Identify which cell holds the provided text, then report its [X, Y] central coordinate. 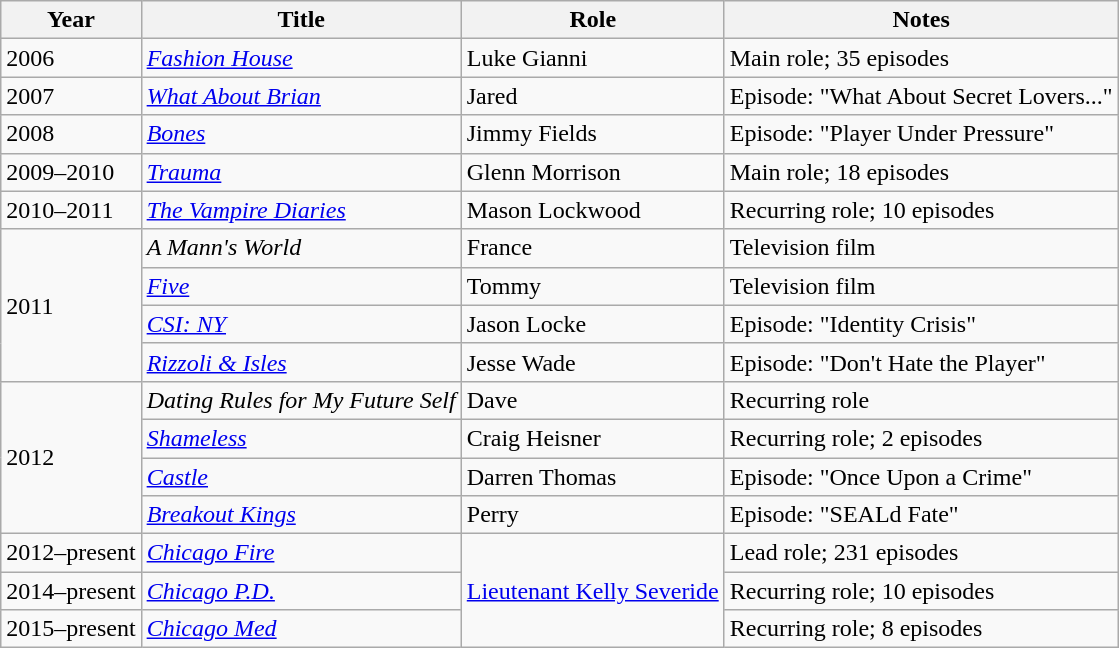
Luke Gianni [592, 58]
What About Brian [301, 96]
Mason Lockwood [592, 210]
Dating Rules for My Future Self [301, 400]
Jimmy Fields [592, 134]
A Mann's World [301, 248]
Recurring role [921, 400]
CSI: NY [301, 324]
Trauma [301, 172]
Dave [592, 400]
Bones [301, 134]
Title [301, 20]
Glenn Morrison [592, 172]
2012 [71, 457]
Role [592, 20]
2010–2011 [71, 210]
Shameless [301, 438]
Year [71, 20]
2014–present [71, 591]
Tommy [592, 286]
Episode: "Player Under Pressure" [921, 134]
Recurring role; 2 episodes [921, 438]
Lieutenant Kelly Severide [592, 591]
Chicago Fire [301, 553]
Chicago P.D. [301, 591]
Jason Locke [592, 324]
2006 [71, 58]
Rizzoli & Isles [301, 362]
Main role; 18 episodes [921, 172]
Chicago Med [301, 629]
Episode: "SEALd Fate" [921, 515]
Notes [921, 20]
Castle [301, 477]
2012–present [71, 553]
Five [301, 286]
Jared [592, 96]
Episode: "Once Upon a Crime" [921, 477]
Main role; 35 episodes [921, 58]
Jesse Wade [592, 362]
Episode: "Don't Hate the Player" [921, 362]
Darren Thomas [592, 477]
The Vampire Diaries [301, 210]
Lead role; 231 episodes [921, 553]
2015–present [71, 629]
Perry [592, 515]
2007 [71, 96]
2011 [71, 305]
France [592, 248]
Breakout Kings [301, 515]
Recurring role; 8 episodes [921, 629]
Episode: "Identity Crisis" [921, 324]
Craig Heisner [592, 438]
2008 [71, 134]
Fashion House [301, 58]
2009–2010 [71, 172]
Episode: "What About Secret Lovers..." [921, 96]
